Return the (x, y) coordinate for the center point of the cell that contains the specified text.  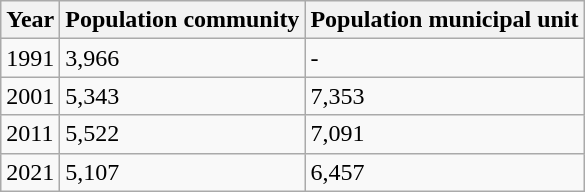
7,353 (444, 96)
5,522 (182, 134)
3,966 (182, 58)
Population community (182, 20)
6,457 (444, 172)
- (444, 58)
Population municipal unit (444, 20)
5,343 (182, 96)
1991 (30, 58)
Year (30, 20)
7,091 (444, 134)
2011 (30, 134)
5,107 (182, 172)
2001 (30, 96)
2021 (30, 172)
